Determine the (X, Y) coordinate at the center of the cell enclosing the given text.  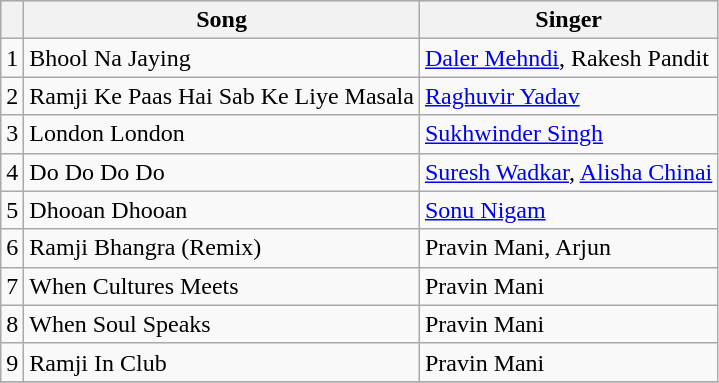
Do Do Do Do (222, 172)
Singer (568, 20)
Sonu Nigam (568, 210)
1 (12, 58)
Ramji Ke Paas Hai Sab Ke Liye Masala (222, 96)
Song (222, 20)
4 (12, 172)
Suresh Wadkar, Alisha Chinai (568, 172)
8 (12, 324)
3 (12, 134)
Bhool Na Jaying (222, 58)
Raghuvir Yadav (568, 96)
London London (222, 134)
When Cultures Meets (222, 286)
When Soul Speaks (222, 324)
Ramji Bhangra (Remix) (222, 248)
9 (12, 362)
7 (12, 286)
Ramji In Club (222, 362)
Dhooan Dhooan (222, 210)
Sukhwinder Singh (568, 134)
Pravin Mani, Arjun (568, 248)
6 (12, 248)
Daler Mehndi, Rakesh Pandit (568, 58)
2 (12, 96)
5 (12, 210)
